Identify which cell holds the provided text, then report its [X, Y] central coordinate. 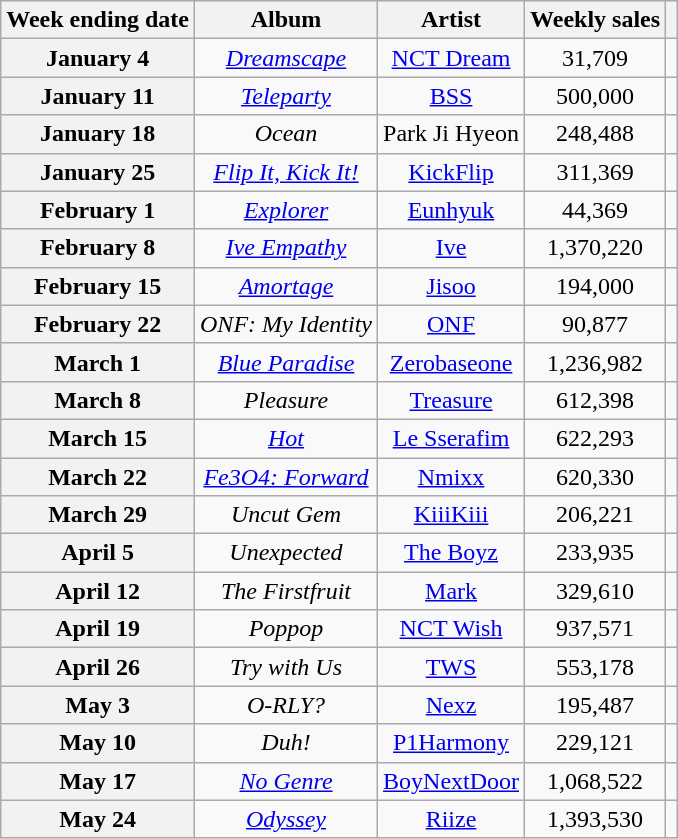
KiiiKiii [452, 515]
April 19 [98, 629]
March 29 [98, 515]
Album [286, 20]
February 1 [98, 210]
O-RLY? [286, 705]
Hot [286, 438]
90,877 [596, 324]
April 5 [98, 553]
Treasure [452, 400]
Jisoo [452, 286]
31,709 [596, 58]
February 8 [98, 248]
248,488 [596, 134]
Dreamscape [286, 58]
January 11 [98, 96]
April 12 [98, 591]
1,370,220 [596, 248]
TWS [452, 667]
January 25 [98, 172]
Week ending date [98, 20]
620,330 [596, 477]
622,293 [596, 438]
KickFlip [452, 172]
March 8 [98, 400]
233,935 [596, 553]
Eunhyuk [452, 210]
1,236,982 [596, 362]
March 22 [98, 477]
Ocean [286, 134]
Nmixx [452, 477]
1,393,530 [596, 819]
Zerobaseone [452, 362]
March 15 [98, 438]
May 17 [98, 781]
February 22 [98, 324]
The Boyz [452, 553]
Unexpected [286, 553]
NCT Wish [452, 629]
Le Sserafim [452, 438]
March 1 [98, 362]
BSS [452, 96]
329,610 [596, 591]
Try with Us [286, 667]
Amortage [286, 286]
January 18 [98, 134]
Duh! [286, 743]
Ive [452, 248]
44,369 [596, 210]
553,178 [596, 667]
500,000 [596, 96]
May 24 [98, 819]
ONF: My Identity [286, 324]
BoyNextDoor [452, 781]
937,571 [596, 629]
ONF [452, 324]
January 4 [98, 58]
No Genre [286, 781]
May 10 [98, 743]
206,221 [596, 515]
1,068,522 [596, 781]
P1Harmony [452, 743]
Artist [452, 20]
Nexz [452, 705]
Weekly sales [596, 20]
Poppop [286, 629]
311,369 [596, 172]
NCT Dream [452, 58]
612,398 [596, 400]
Fe3O4: Forward [286, 477]
Mark [452, 591]
February 15 [98, 286]
Teleparty [286, 96]
Ive Empathy [286, 248]
Explorer [286, 210]
Park Ji Hyeon [452, 134]
The Firstfruit [286, 591]
195,487 [596, 705]
Riize [452, 819]
Uncut Gem [286, 515]
194,000 [596, 286]
Blue Paradise [286, 362]
229,121 [596, 743]
May 3 [98, 705]
Pleasure [286, 400]
Flip It, Kick It! [286, 172]
Odyssey [286, 819]
April 26 [98, 667]
